Scan for the cell matching the given text and deliver its (x, y) coordinate at center. 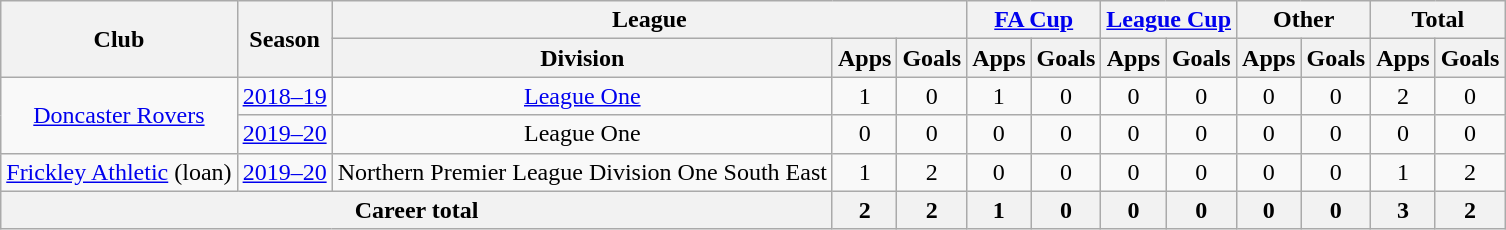
2018–19 (284, 96)
Division (582, 58)
Career total (417, 210)
Total (1438, 20)
Other (1304, 20)
League (649, 20)
3 (1403, 210)
Club (119, 39)
FA Cup (1034, 20)
League Cup (1169, 20)
Northern Premier League Division One South East (582, 172)
Frickley Athletic (loan) (119, 172)
Doncaster Rovers (119, 115)
Season (284, 39)
